Locate the cell with the specified text and output its [x, y] center coordinate. 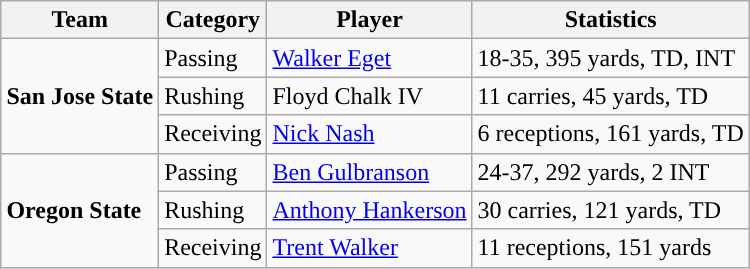
Trent Walker [370, 248]
Walker Eget [370, 58]
Team [80, 20]
Ben Gulbranson [370, 172]
6 receptions, 161 yards, TD [610, 134]
11 receptions, 151 yards [610, 248]
Player [370, 20]
Anthony Hankerson [370, 210]
Statistics [610, 20]
11 carries, 45 yards, TD [610, 96]
Category [213, 20]
Oregon State [80, 210]
Floyd Chalk IV [370, 96]
18-35, 395 yards, TD, INT [610, 58]
San Jose State [80, 96]
Nick Nash [370, 134]
24-37, 292 yards, 2 INT [610, 172]
30 carries, 121 yards, TD [610, 210]
